Locate the cell with the specified text and output its [x, y] center coordinate. 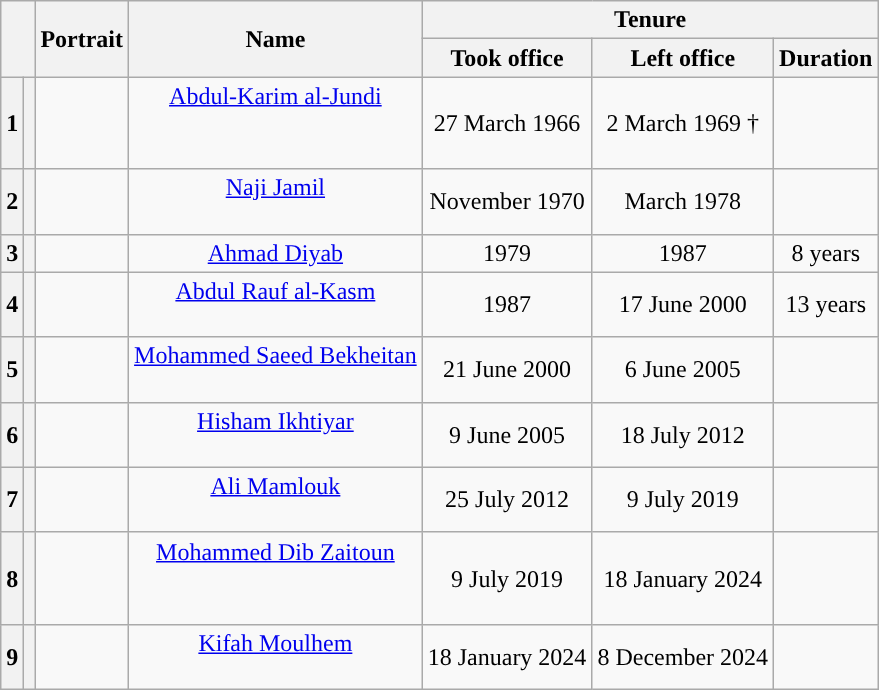
8 years [826, 253]
Abdul-Karim al-Jundi [276, 123]
Ahmad Diyab [276, 253]
Naji Jamil [276, 202]
Name [276, 39]
18 July 2012 [683, 434]
Ali Mamlouk [276, 500]
7 [12, 500]
Took office [507, 58]
21 June 2000 [507, 370]
13 years [826, 304]
March 1978 [683, 202]
25 July 2012 [507, 500]
Tenure [650, 20]
8 [12, 578]
Abdul Rauf al-Kasm [276, 304]
8 December 2024 [683, 656]
9 June 2005 [507, 434]
Kifah Moulhem [276, 656]
3 [12, 253]
17 June 2000 [683, 304]
6 [12, 434]
Hisham Ikhtiyar [276, 434]
November 1970 [507, 202]
1979 [507, 253]
Duration [826, 58]
5 [12, 370]
2 [12, 202]
9 [12, 656]
Portrait [82, 39]
27 March 1966 [507, 123]
Mohammed Saeed Bekheitan [276, 370]
6 June 2005 [683, 370]
1 [12, 123]
Mohammed Dib Zaitoun [276, 578]
4 [12, 304]
Left office [683, 58]
2 March 1969 † [683, 123]
